Identify which cell holds the provided text, then report its (X, Y) central coordinate. 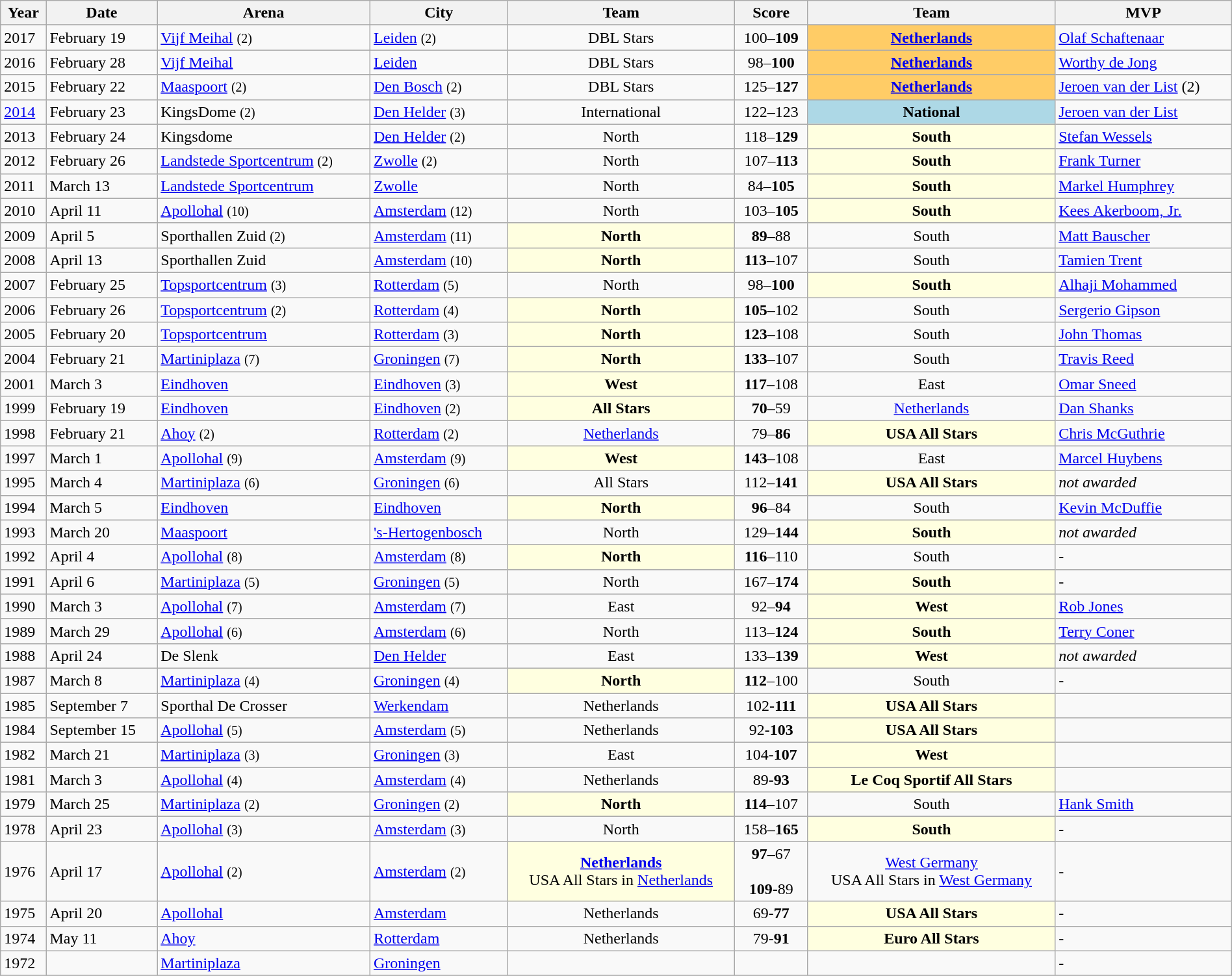
1987 (23, 680)
Maaspoort (2) (264, 87)
2006 (23, 310)
1991 (23, 582)
Amsterdam (10) (439, 260)
Amsterdam (8) (439, 557)
Werkendam (439, 705)
Leiden (439, 62)
Den Helder (2) (439, 136)
116–110 (771, 557)
Sergerio Gipson (1144, 310)
Marcel Huybens (1144, 458)
Omar Sneed (1144, 384)
April 11 (101, 211)
Martiniplaza (264, 963)
Amsterdam (11) (439, 235)
April 4 (101, 557)
MVP (1144, 13)
February 23 (101, 112)
April 23 (101, 829)
112–100 (771, 680)
Date (101, 13)
2007 (23, 285)
1972 (23, 963)
97–67109-89 (771, 871)
1997 (23, 458)
Sporthal De Crosser (264, 705)
Apollohal (5) (264, 730)
April 5 (101, 235)
Landstede Sportcentrum (264, 186)
Hank Smith (1144, 804)
Martiniplaza (2) (264, 804)
Amsterdam (439, 914)
1990 (23, 606)
2014 (23, 112)
Apollohal (2) (264, 871)
March 21 (101, 755)
Travis Reed (1144, 359)
De Slenk (264, 656)
Kevin McDuffie (1144, 507)
2012 (23, 161)
February 22 (101, 87)
89–88 (771, 235)
Groningen (2) (439, 804)
133–107 (771, 359)
Den Bosch (2) (439, 87)
September 15 (101, 730)
April 13 (101, 260)
Olaf Schaftenaar (1144, 38)
March 8 (101, 680)
March 29 (101, 631)
Arena (264, 13)
Groningen (7) (439, 359)
103–105 (771, 211)
113–107 (771, 260)
April 24 (101, 656)
Ahoy (2) (264, 433)
February 28 (101, 62)
Apollohal (10) (264, 211)
's-Hertogenbosch (439, 532)
March 1 (101, 458)
Rotterdam (4) (439, 310)
City (439, 13)
Terry Coner (1144, 631)
Worthy de Jong (1144, 62)
1982 (23, 755)
Ahoy (264, 938)
Kees Akerboom, Jr. (1144, 211)
Rotterdam (439, 938)
February 25 (101, 285)
1981 (23, 780)
West Germany USA All Stars in West Germany (931, 871)
96–84 (771, 507)
Alhaji Mohammed (1144, 285)
Rob Jones (1144, 606)
February 24 (101, 136)
2001 (23, 384)
Martiniplaza (4) (264, 680)
Amsterdam (12) (439, 211)
1994 (23, 507)
Matt Bauscher (1144, 235)
Euro All Stars (931, 938)
143–108 (771, 458)
122–123 (771, 112)
2004 (23, 359)
Le Coq Sportif All Stars (931, 780)
Martiniplaza (7) (264, 359)
Apollohal (264, 914)
100–109 (771, 38)
Chris McGuthrie (1144, 433)
Dan Shanks (1144, 409)
113–124 (771, 631)
2009 (23, 235)
133–139 (771, 656)
1975 (23, 914)
1984 (23, 730)
Groningen (4) (439, 680)
2010 (23, 211)
102-111 (771, 705)
Vijf Meihal (264, 62)
2015 (23, 87)
Amsterdam (6) (439, 631)
Stefan Wessels (1144, 136)
Amsterdam (9) (439, 458)
Apollohal (8) (264, 557)
May 11 (101, 938)
Martiniplaza (5) (264, 582)
1993 (23, 532)
112–141 (771, 483)
Groningen (439, 963)
April 6 (101, 582)
September 7 (101, 705)
Eindhoven (2) (439, 409)
104-107 (771, 755)
Rotterdam (5) (439, 285)
Frank Turner (1144, 161)
February 20 (101, 335)
125–127 (771, 87)
1978 (23, 829)
92-103 (771, 730)
Amsterdam (2) (439, 871)
John Thomas (1144, 335)
March 20 (101, 532)
1999 (23, 409)
Apollohal (7) (264, 606)
Apollohal (4) (264, 780)
117–108 (771, 384)
Maaspoort (264, 532)
1974 (23, 938)
Markel Humphrey (1144, 186)
114–107 (771, 804)
1995 (23, 483)
Rotterdam (3) (439, 335)
Kingsdome (264, 136)
84–105 (771, 186)
Martiniplaza (3) (264, 755)
79-91 (771, 938)
Landstede Sportcentrum (2) (264, 161)
Amsterdam (7) (439, 606)
105–102 (771, 310)
Score (771, 13)
Year (23, 13)
International (621, 112)
1985 (23, 705)
70–59 (771, 409)
1976 (23, 871)
Groningen (6) (439, 483)
Jeroen van der List (1144, 112)
March 13 (101, 186)
79–86 (771, 433)
2013 (23, 136)
1988 (23, 656)
Tamien Trent (1144, 260)
Amsterdam (3) (439, 829)
167–174 (771, 582)
Martiniplaza (6) (264, 483)
Den Helder (3) (439, 112)
Topsportcentrum (264, 335)
Groningen (3) (439, 755)
2017 (23, 38)
April 17 (101, 871)
Rotterdam (2) (439, 433)
Vijf Meihal (2) (264, 38)
2011 (23, 186)
Leiden (2) (439, 38)
1989 (23, 631)
2005 (23, 335)
National (931, 112)
118–129 (771, 136)
89-93 (771, 780)
April 20 (101, 914)
Topsportcentrum (2) (264, 310)
158–165 (771, 829)
2016 (23, 62)
KingsDome (2) (264, 112)
Zwolle (2) (439, 161)
Groningen (5) (439, 582)
Den Helder (439, 656)
1998 (23, 433)
2008 (23, 260)
107–113 (771, 161)
1992 (23, 557)
129–144 (771, 532)
1979 (23, 804)
69-77 (771, 914)
Amsterdam (5) (439, 730)
Topsportcentrum (3) (264, 285)
Jeroen van der List (2) (1144, 87)
92–94 (771, 606)
Amsterdam (4) (439, 780)
Eindhoven (3) (439, 384)
Sporthallen Zuid (2) (264, 235)
March 5 (101, 507)
Zwolle (439, 186)
Netherlands USA All Stars in Netherlands (621, 871)
123–108 (771, 335)
March 25 (101, 804)
Apollohal (9) (264, 458)
March 4 (101, 483)
Sporthallen Zuid (264, 260)
Apollohal (6) (264, 631)
Apollohal (3) (264, 829)
